Locate the cell with the specified text and output its [x, y] center coordinate. 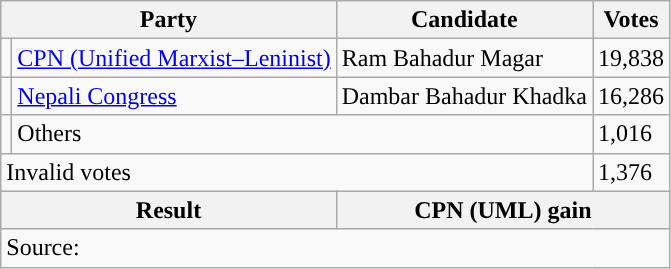
Invalid votes [297, 172]
19,838 [630, 58]
Party [168, 20]
1,376 [630, 172]
Others [302, 134]
Ram Bahadur Magar [464, 58]
Nepali Congress [174, 96]
Result [168, 210]
CPN (UML) gain [502, 210]
16,286 [630, 96]
1,016 [630, 134]
CPN (Unified Marxist–Leninist) [174, 58]
Dambar Bahadur Khadka [464, 96]
Source: [336, 248]
Votes [630, 20]
Candidate [464, 20]
